Determine the (X, Y) coordinate at the center of the cell enclosing the given text.  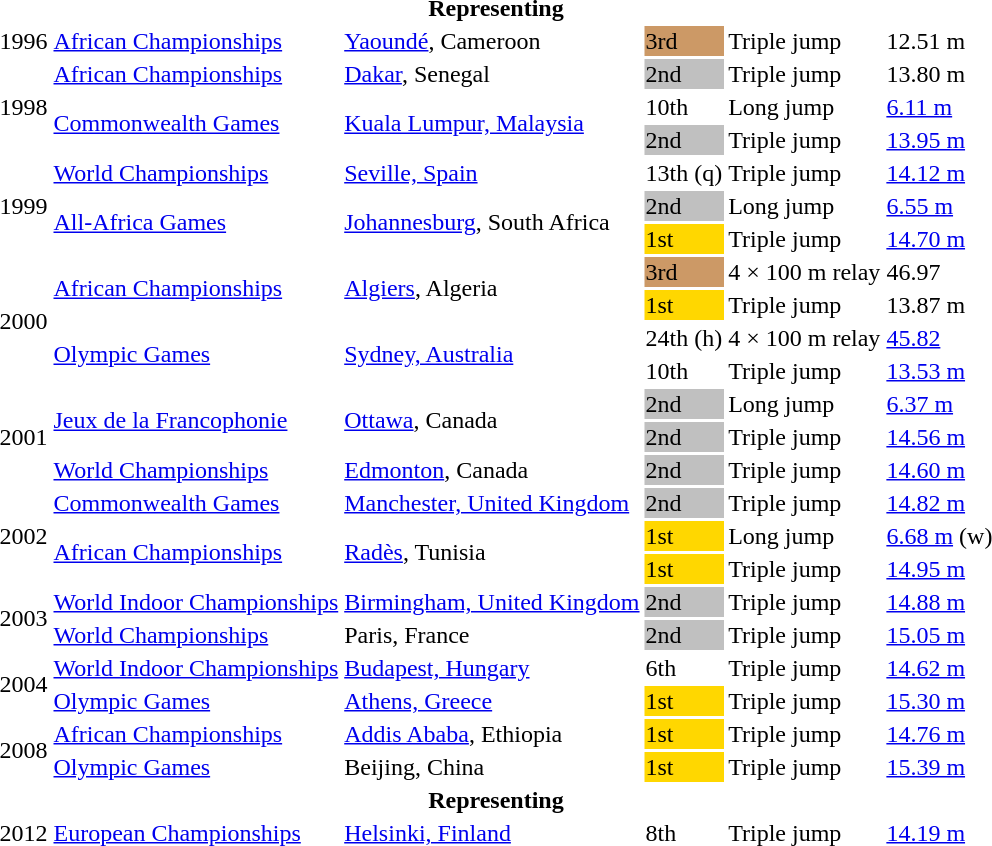
Seville, Spain (492, 173)
Algiers, Algeria (492, 288)
Addis Ababa, Ethiopia (492, 734)
Budapest, Hungary (492, 668)
Athens, Greece (492, 701)
Dakar, Senegal (492, 74)
Manchester, United Kingdom (492, 503)
Johannesburg, South Africa (492, 222)
Sydney, Australia (492, 354)
Radès, Tunisia (492, 552)
Yaoundé, Cameroon (492, 41)
Kuala Lumpur, Malaysia (492, 124)
Edmonton, Canada (492, 470)
Jeux de la Francophonie (196, 420)
24th (h) (684, 338)
Ottawa, Canada (492, 420)
Beijing, China (492, 767)
6th (684, 668)
Paris, France (492, 635)
Birmingham, United Kingdom (492, 602)
13th (q) (684, 173)
All-Africa Games (196, 222)
